Find where the given text appears and provide that cell's center as [X, Y] coordinate. 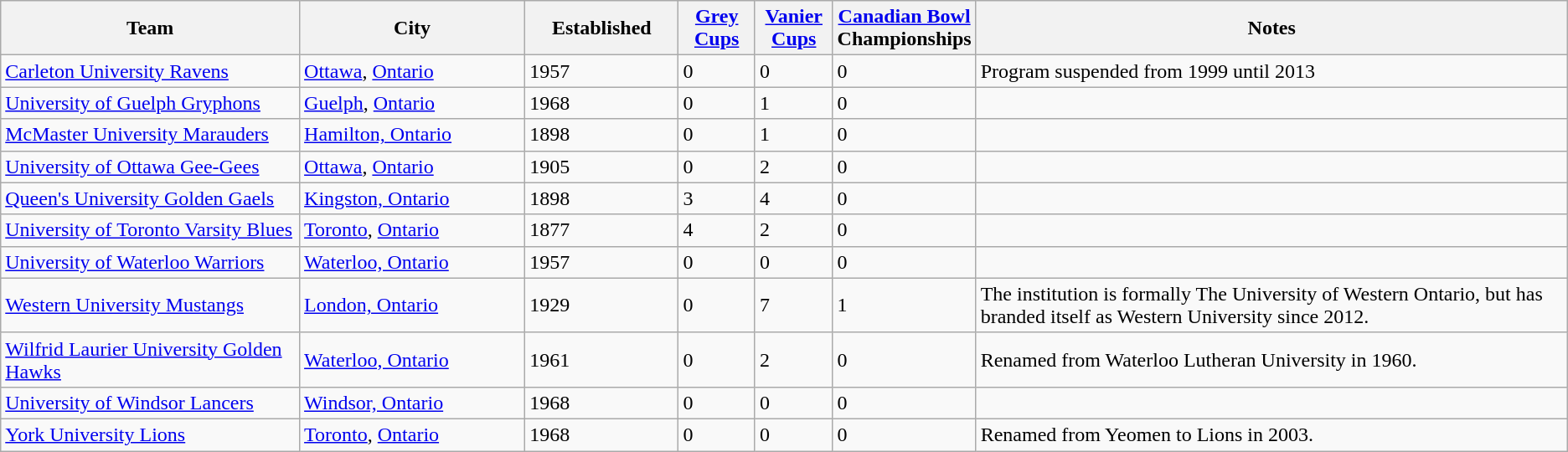
Carleton University Ravens [151, 71]
University of Ottawa Gee-Gees [151, 167]
Renamed from Yeomen to Lions in 2003. [1271, 434]
University of Windsor Lancers [151, 403]
Renamed from Waterloo Lutheran University in 1960. [1271, 360]
Team [151, 28]
Canadian Bowl Championships [905, 28]
7 [794, 305]
Kingston, Ontario [412, 198]
Windsor, Ontario [412, 403]
Program suspended from 1999 until 2013 [1271, 71]
3 [717, 198]
University of Waterloo Warriors [151, 262]
London, Ontario [412, 305]
University of Guelph Gryphons [151, 103]
McMaster University Marauders [151, 135]
1905 [601, 167]
1877 [601, 230]
Guelph, Ontario [412, 103]
Western University Mustangs [151, 305]
Established [601, 28]
Grey Cups [717, 28]
York University Lions [151, 434]
University of Toronto Varsity Blues [151, 230]
City [412, 28]
1961 [601, 360]
Wilfrid Laurier University Golden Hawks [151, 360]
Vanier Cups [794, 28]
Notes [1271, 28]
The institution is formally The University of Western Ontario, but has branded itself as Western University since 2012. [1271, 305]
Hamilton, Ontario [412, 135]
Queen's University Golden Gaels [151, 198]
1929 [601, 305]
